From the cell containing the given text, extract its center point as (x, y) coordinate. 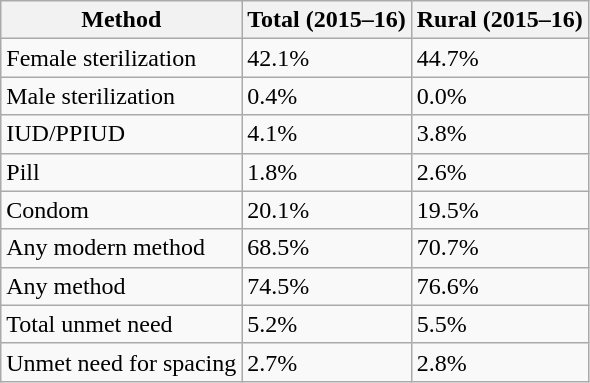
Pill (122, 172)
Method (122, 20)
5.5% (500, 324)
Male sterilization (122, 96)
19.5% (500, 210)
Rural (2015–16) (500, 20)
3.8% (500, 134)
IUD/PPIUD (122, 134)
5.2% (327, 324)
44.7% (500, 58)
2.8% (500, 362)
0.4% (327, 96)
Any method (122, 286)
76.6% (500, 286)
74.5% (327, 286)
70.7% (500, 248)
Any modern method (122, 248)
42.1% (327, 58)
Unmet need for spacing (122, 362)
Female sterilization (122, 58)
Total (2015–16) (327, 20)
2.6% (500, 172)
20.1% (327, 210)
0.0% (500, 96)
2.7% (327, 362)
68.5% (327, 248)
1.8% (327, 172)
Condom (122, 210)
Total unmet need (122, 324)
4.1% (327, 134)
